Return the [X, Y] coordinate for the center point of the cell that contains the specified text.  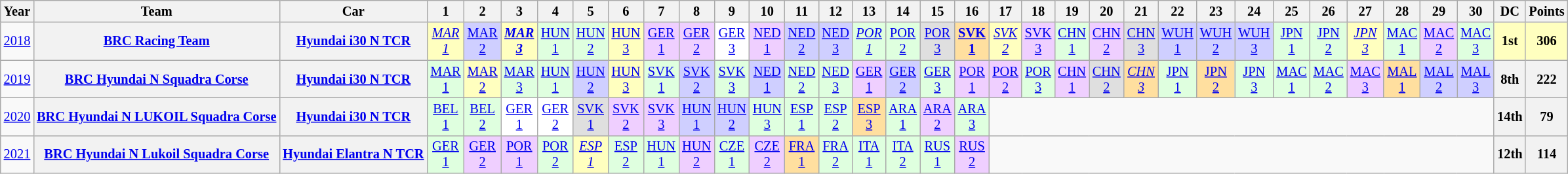
Team [156, 11]
Points [1546, 11]
ARA3 [972, 116]
9 [732, 11]
2 [483, 11]
27 [1365, 11]
20 [1107, 11]
FRA1 [802, 154]
RUS1 [938, 154]
BRC Racing Team [156, 41]
26 [1329, 11]
29 [1439, 11]
22 [1177, 11]
MAL2 [1439, 79]
2019 [17, 79]
2021 [17, 154]
2018 [17, 41]
BRC Hyundai N Lukoil Squadra Corse [156, 154]
BRC Hyundai N LUKOIL Squadra Corse [156, 116]
BRC Hyundai N Squadra Corse [156, 79]
BEL2 [483, 116]
ITA2 [902, 154]
15 [938, 11]
CZE2 [767, 154]
14th [1510, 116]
79 [1546, 116]
RUS2 [972, 154]
222 [1546, 79]
DC [1510, 11]
WUH1 [1177, 41]
WUH3 [1254, 41]
4 [555, 11]
FRA2 [835, 154]
Car [353, 11]
ESP3 [869, 116]
21 [1141, 11]
5 [591, 11]
Year [17, 11]
12 [835, 11]
Hyundai Elantra N TCR [353, 154]
BEL1 [445, 116]
ARA2 [938, 116]
23 [1216, 11]
24 [1254, 11]
10 [767, 11]
17 [1005, 11]
19 [1072, 11]
MAL3 [1476, 79]
306 [1546, 41]
CZE1 [732, 154]
6 [626, 11]
2020 [17, 116]
1 [445, 11]
13 [869, 11]
7 [661, 11]
11 [802, 11]
14 [902, 11]
8 [696, 11]
MAL1 [1402, 79]
ARA1 [902, 116]
WUH2 [1216, 41]
18 [1038, 11]
28 [1402, 11]
ITA1 [869, 154]
12th [1510, 154]
114 [1546, 154]
16 [972, 11]
30 [1476, 11]
3 [519, 11]
1st [1510, 41]
8th [1510, 79]
25 [1291, 11]
